Search for the cell housing the specified text and yield its (X, Y) center coordinate. 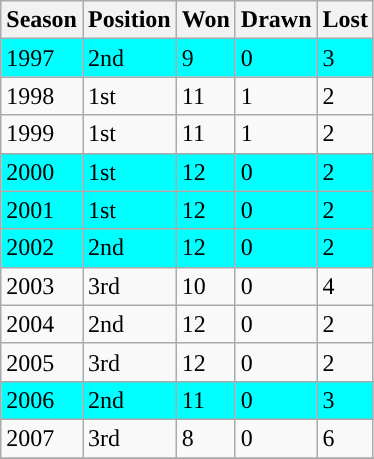
1997 (42, 58)
4 (345, 286)
8 (206, 438)
Lost (345, 20)
1998 (42, 96)
2003 (42, 286)
2006 (42, 400)
2007 (42, 438)
2004 (42, 324)
2002 (42, 248)
10 (206, 286)
2005 (42, 362)
Position (129, 20)
2000 (42, 172)
6 (345, 438)
2001 (42, 210)
1999 (42, 134)
9 (206, 58)
Drawn (276, 20)
Season (42, 20)
Won (206, 20)
